Return the [X, Y] coordinate for the center point of the cell that contains the specified text.  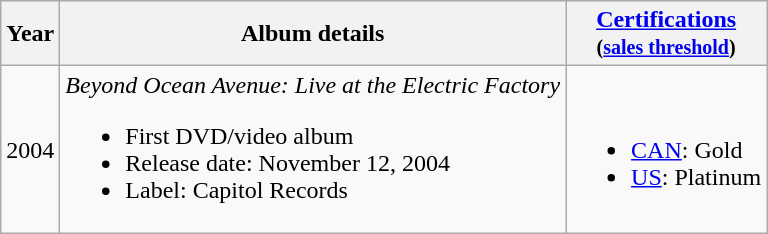
CAN: GoldUS: Platinum [666, 150]
Beyond Ocean Avenue: Live at the Electric FactoryFirst DVD/video albumRelease date: November 12, 2004Label: Capitol Records [313, 150]
Album details [313, 34]
2004 [30, 150]
Year [30, 34]
Certifications(sales threshold) [666, 34]
